Return (X, Y) of the center of cell containing provided text 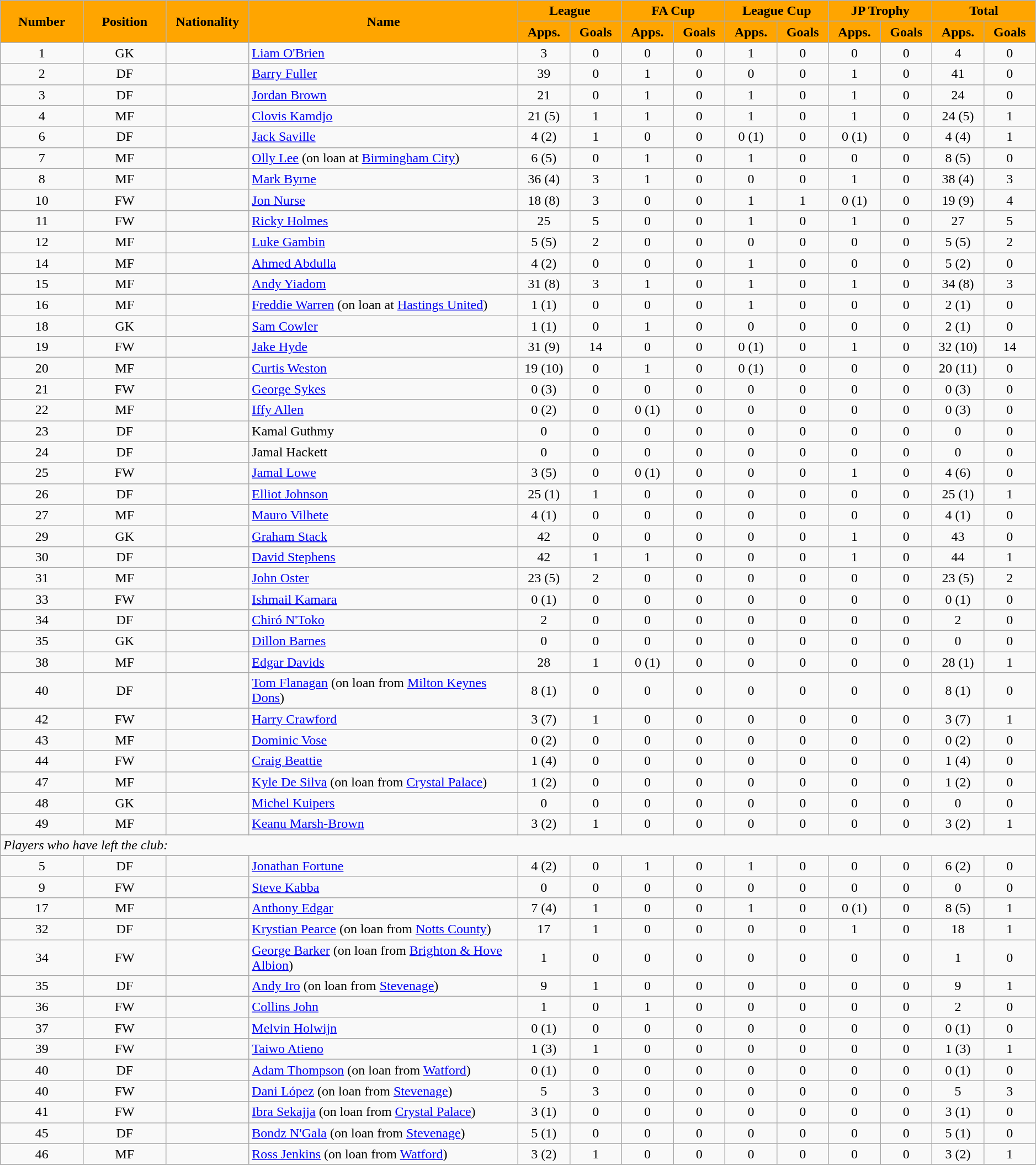
Keanu Marsh-Brown (384, 824)
6 (5) (544, 158)
28 (544, 662)
32 (42, 929)
20 (11) (958, 368)
Chiró N'Toko (384, 620)
Players who have left the club: (518, 845)
Mark Byrne (384, 179)
4 (4) (958, 137)
Bondz N'Gala (on loan from Stevenage) (384, 1133)
31 (8) (544, 284)
28 (1) (958, 662)
3 (5) (544, 473)
37 (42, 1028)
League (570, 11)
46 (42, 1154)
Edgar Davids (384, 662)
22 (42, 410)
29 (42, 536)
Jonathan Fortune (384, 866)
15 (42, 284)
19 (42, 347)
21 (5) (544, 116)
Adam Thompson (on loan from Watford) (384, 1070)
Andy Iro (on loan from Stevenage) (384, 986)
32 (10) (958, 347)
Clovis Kamdjo (384, 116)
Ross Jenkins (on loan from Watford) (384, 1154)
Andy Yiadom (384, 284)
26 (42, 494)
Ishmail Kamara (384, 599)
11 (42, 221)
Taiwo Atieno (384, 1049)
Ricky Holmes (384, 221)
Kamal Guthmy (384, 431)
36 (42, 1007)
Craig Beattie (384, 761)
Jon Nurse (384, 200)
Iffy Allen (384, 410)
Steve Kabba (384, 887)
Jamal Hackett (384, 452)
12 (42, 242)
George Sykes (384, 389)
League Cup (777, 11)
8 (42, 179)
18 (8) (544, 200)
Dominic Vose (384, 740)
George Barker (on loan from Brighton & Hove Albion) (384, 957)
38 (4) (958, 179)
Barry Fuller (384, 74)
34 (8) (958, 284)
4 (6) (958, 473)
Jake Hyde (384, 347)
Number (42, 22)
10 (42, 200)
31 (9) (544, 347)
David Stephens (384, 557)
36 (4) (544, 179)
Sam Cowler (384, 326)
Position (125, 22)
Ahmed Abdulla (384, 263)
Freddie Warren (on loan at Hastings United) (384, 305)
Jack Saville (384, 137)
49 (42, 824)
Tom Flanagan (on loan from Milton Keynes Dons) (384, 691)
19 (10) (544, 368)
45 (42, 1133)
20 (42, 368)
33 (42, 599)
John Oster (384, 578)
Jamal Lowe (384, 473)
48 (42, 803)
6 (2) (958, 866)
FA Cup (673, 11)
Mauro Vilhete (384, 515)
30 (42, 557)
38 (42, 662)
7 (42, 158)
47 (42, 782)
JP Trophy (880, 11)
Nationality (208, 22)
19 (9) (958, 200)
6 (42, 137)
7 (4) (544, 908)
Melvin Holwijn (384, 1028)
5 (2) (958, 263)
31 (42, 578)
Total (984, 11)
Collins John (384, 1007)
Jordan Brown (384, 95)
Dillon Barnes (384, 641)
Olly Lee (on loan at Birmingham City) (384, 158)
Curtis Weston (384, 368)
Michel Kuipers (384, 803)
Dani López (on loan from Stevenage) (384, 1091)
Ibra Sekajja (on loan from Crystal Palace) (384, 1112)
23 (42, 431)
Graham Stack (384, 536)
Anthony Edgar (384, 908)
Krystian Pearce (on loan from Notts County) (384, 929)
16 (42, 305)
Name (384, 22)
Harry Crawford (384, 719)
Luke Gambin (384, 242)
24 (5) (958, 116)
Kyle De Silva (on loan from Crystal Palace) (384, 782)
Elliot Johnson (384, 494)
Liam O'Brien (384, 53)
